Determine the [X, Y] coordinate at the center of the cell enclosing the given text.  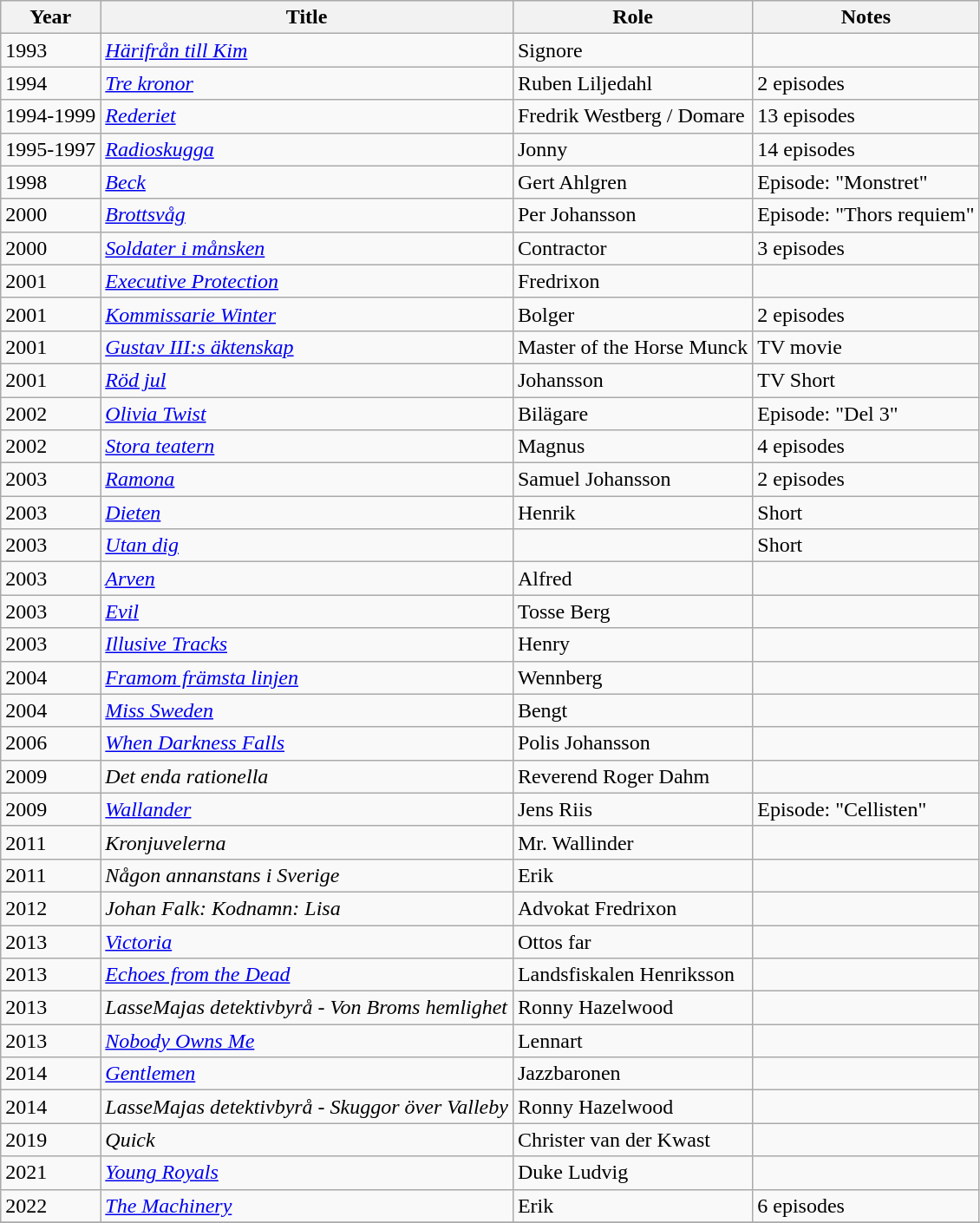
Fredrik Westberg / Domare [632, 116]
Ramona [307, 480]
Jonny [632, 149]
Miss Sweden [307, 710]
Bengt [632, 710]
TV movie [866, 347]
Tre kronor [307, 83]
Echoes from the Dead [307, 975]
Master of the Horse Munck [632, 347]
Kommissarie Winter [307, 314]
Mr. Wallinder [632, 842]
Episode: "Monstret" [866, 182]
Reverend Roger Dahm [632, 776]
4 episodes [866, 447]
Samuel Johansson [632, 480]
Johan Falk: Kodnamn: Lisa [307, 908]
Utan dig [307, 546]
Episode: "Del 3" [866, 414]
LasseMajas detektivbyrå - Skuggor över Valleby [307, 1107]
1994-1999 [50, 116]
Executive Protection [307, 281]
Beck [307, 182]
Lennart [632, 1041]
Role [632, 17]
Någon annanstans i Sverige [307, 875]
Fredrixon [632, 281]
Framom främsta linjen [307, 677]
Illusive Tracks [307, 644]
Gentlemen [307, 1074]
Title [307, 17]
2021 [50, 1173]
Contractor [632, 248]
1995-1997 [50, 149]
The Machinery [307, 1206]
Jens Riis [632, 809]
Dieten [307, 513]
1998 [50, 182]
Bilägare [632, 414]
LasseMajas detektivbyrå - Von Broms hemlighet [307, 1008]
Radioskugga [307, 149]
Victoria [307, 941]
Röd jul [307, 380]
6 episodes [866, 1206]
2019 [50, 1140]
Brottsvåg [307, 215]
Henrik [632, 513]
13 episodes [866, 116]
Evil [307, 611]
2012 [50, 908]
Quick [307, 1140]
When Darkness Falls [307, 743]
2022 [50, 1206]
Episode: "Thors requiem" [866, 215]
Ruben Liljedahl [632, 83]
Stora teatern [307, 447]
3 episodes [866, 248]
1994 [50, 83]
Polis Johansson [632, 743]
Landsfiskalen Henriksson [632, 975]
Wennberg [632, 677]
TV Short [866, 380]
Gustav III:s äktenskap [307, 347]
Rederiet [307, 116]
Arven [307, 579]
Christer van der Kwast [632, 1140]
Kronjuvelerna [307, 842]
14 episodes [866, 149]
Young Royals [307, 1173]
Per Johansson [632, 215]
Signore [632, 50]
Duke Ludvig [632, 1173]
2006 [50, 743]
1993 [50, 50]
Bolger [632, 314]
Wallander [307, 809]
Soldater i månsken [307, 248]
Magnus [632, 447]
Nobody Owns Me [307, 1041]
Henry [632, 644]
Advokat Fredrixon [632, 908]
Notes [866, 17]
Alfred [632, 579]
Ottos far [632, 941]
Tosse Berg [632, 611]
Det enda rationella [307, 776]
Olivia Twist [307, 414]
Year [50, 17]
Härifrån till Kim [307, 50]
Johansson [632, 380]
Gert Ahlgren [632, 182]
Episode: "Cellisten" [866, 809]
Jazzbaronen [632, 1074]
